Scan for the cell matching the given text and deliver its [x, y] coordinate at center. 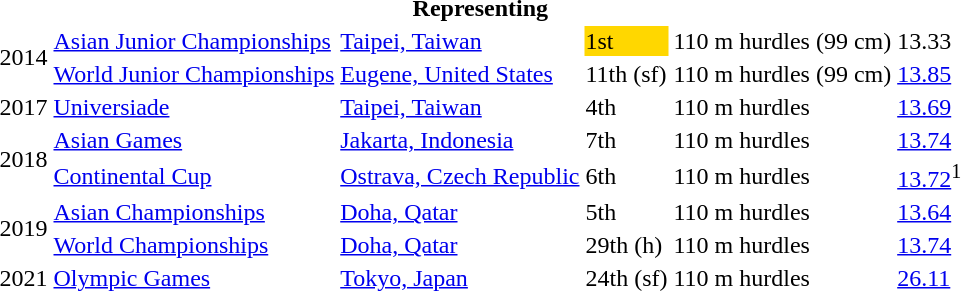
5th [626, 212]
World Championships [194, 245]
Eugene, United States [460, 74]
11th (sf) [626, 74]
Asian Games [194, 140]
Ostrava, Czech Republic [460, 176]
Universiade [194, 107]
Asian Championships [194, 212]
Continental Cup [194, 176]
29th (h) [626, 245]
Asian Junior Championships [194, 41]
4th [626, 107]
Jakarta, Indonesia [460, 140]
6th [626, 176]
7th [626, 140]
1st [626, 41]
World Junior Championships [194, 74]
